Capture the cell that displays the provided text and extract its [x, y] central coordinate. 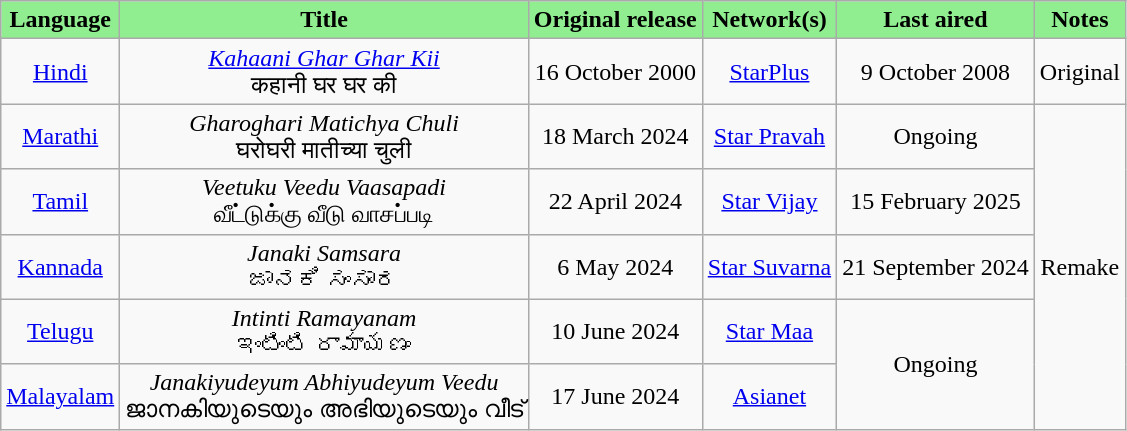
Star Suvarna [769, 266]
17 June 2024 [615, 396]
Veetuku Veedu Vaasapadi வீட்டுக்கு வீடு வாசப்படி [324, 202]
Asianet [769, 396]
Intinti Ramayanam ఇంటింటి రామాయణం [324, 332]
Star Vijay [769, 202]
21 September 2024 [936, 266]
Remake [1080, 266]
Kahaani Ghar Ghar Kii कहानी घर घर की [324, 72]
15 February 2025 [936, 202]
Language [60, 20]
Tamil [60, 202]
Malayalam [60, 396]
16 October 2000 [615, 72]
Original [1080, 72]
9 October 2008 [936, 72]
6 May 2024 [615, 266]
10 June 2024 [615, 332]
Janakiyudeyum Abhiyudeyum Veedu ജാനകിയുടെയും അഭിയുടെയും വീട് [324, 396]
Original release [615, 20]
Gharoghari Matichya Chuli घरोघरी मातीच्या चुली [324, 136]
18 March 2024 [615, 136]
Telugu [60, 332]
Notes [1080, 20]
Janaki Samsara ಜಾನಕಿ ಸಂಸಾರ [324, 266]
Last aired [936, 20]
Star Pravah [769, 136]
StarPlus [769, 72]
Title [324, 20]
22 April 2024 [615, 202]
Marathi [60, 136]
Kannada [60, 266]
Star Maa [769, 332]
Network(s) [769, 20]
Hindi [60, 72]
